Output the [x, y] coordinate of the center of the cell containing the given text.  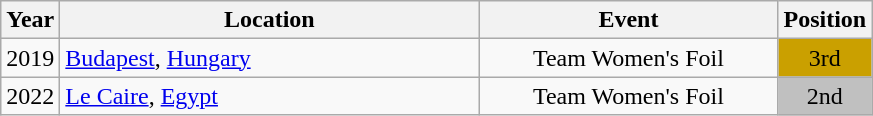
Position [825, 20]
Le Caire, Egypt [270, 96]
3rd [825, 58]
Location [270, 20]
Budapest, Hungary [270, 58]
Year [30, 20]
2022 [30, 96]
2nd [825, 96]
Event [628, 20]
2019 [30, 58]
